For the text-containing cell, return its midpoint in [X, Y] coordinate format. 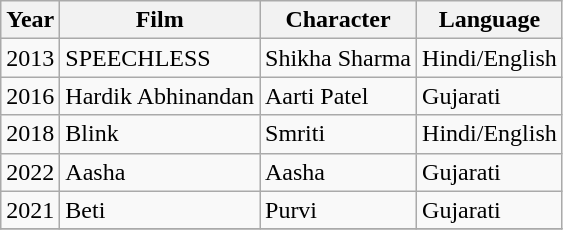
Beti [160, 210]
SPEECHLESS [160, 58]
Character [338, 20]
2016 [30, 96]
Smriti [338, 134]
Purvi [338, 210]
Year [30, 20]
2022 [30, 172]
Hardik Abhinandan [160, 96]
Language [490, 20]
2013 [30, 58]
Film [160, 20]
2021 [30, 210]
Shikha Sharma [338, 58]
Blink [160, 134]
2018 [30, 134]
Aarti Patel [338, 96]
